Return [x, y] of the center of cell containing provided text 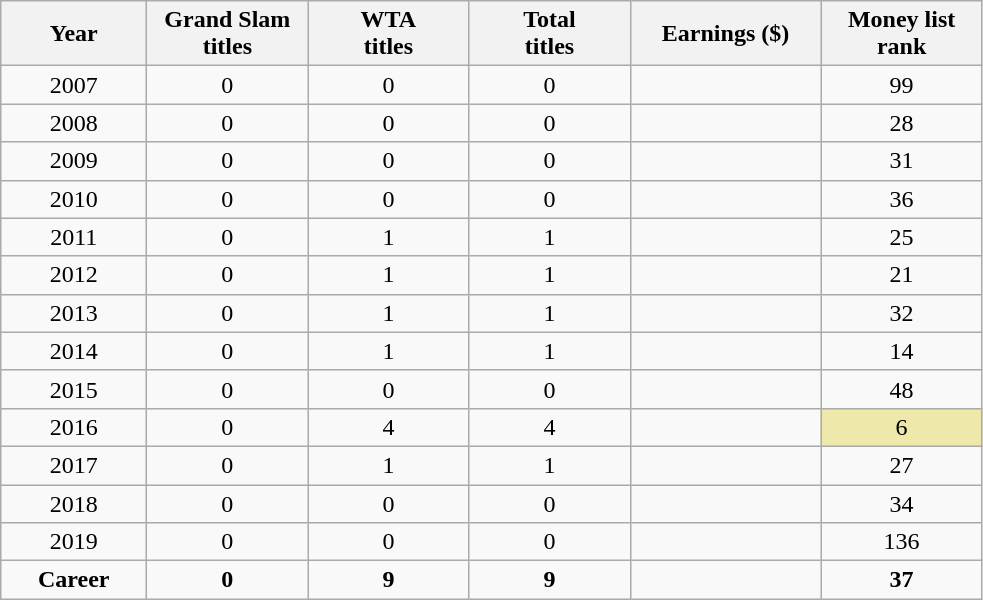
136 [902, 542]
99 [902, 85]
Total titles [550, 34]
WTA titles [388, 34]
31 [902, 161]
Money list rank [902, 34]
14 [902, 351]
37 [902, 580]
2015 [74, 389]
2007 [74, 85]
32 [902, 313]
36 [902, 199]
Year [74, 34]
2017 [74, 465]
2019 [74, 542]
Grand Slam titles [228, 34]
2018 [74, 503]
2010 [74, 199]
25 [902, 237]
34 [902, 503]
2014 [74, 351]
Earnings ($) [726, 34]
2011 [74, 237]
Career [74, 580]
28 [902, 123]
48 [902, 389]
2009 [74, 161]
21 [902, 275]
2008 [74, 123]
6 [902, 427]
2016 [74, 427]
2013 [74, 313]
2012 [74, 275]
27 [902, 465]
